Detect which cell encompasses the target text, then output its [x, y] center coordinate. 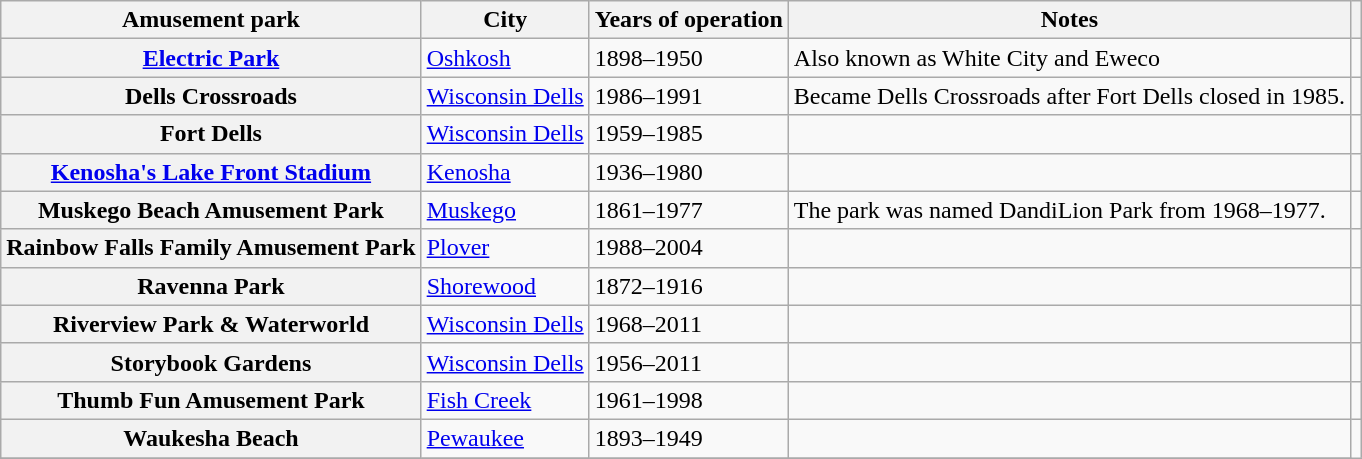
1936–1980 [688, 172]
Kenosha [505, 172]
City [505, 20]
Plover [505, 248]
1968–2011 [688, 324]
Years of operation [688, 20]
1956–2011 [688, 362]
Became Dells Crossroads after Fort Dells closed in 1985. [1069, 96]
1872–1916 [688, 286]
Waukesha Beach [211, 438]
The park was named DandiLion Park from 1968–1977. [1069, 210]
Dells Crossroads [211, 96]
Thumb Fun Amusement Park [211, 400]
Riverview Park & Waterworld [211, 324]
Ravenna Park [211, 286]
1986–1991 [688, 96]
Shorewood [505, 286]
Fort Dells [211, 134]
1959–1985 [688, 134]
Kenosha's Lake Front Stadium [211, 172]
Muskego [505, 210]
Rainbow Falls Family Amusement Park [211, 248]
1898–1950 [688, 58]
Oshkosh [505, 58]
1961–1998 [688, 400]
Muskego Beach Amusement Park [211, 210]
1893–1949 [688, 438]
Pewaukee [505, 438]
Also known as White City and Eweco [1069, 58]
Amusement park [211, 20]
Fish Creek [505, 400]
Electric Park [211, 58]
Notes [1069, 20]
Storybook Gardens [211, 362]
1988–2004 [688, 248]
1861–1977 [688, 210]
